Locate the cell with the specified text and output its (X, Y) center coordinate. 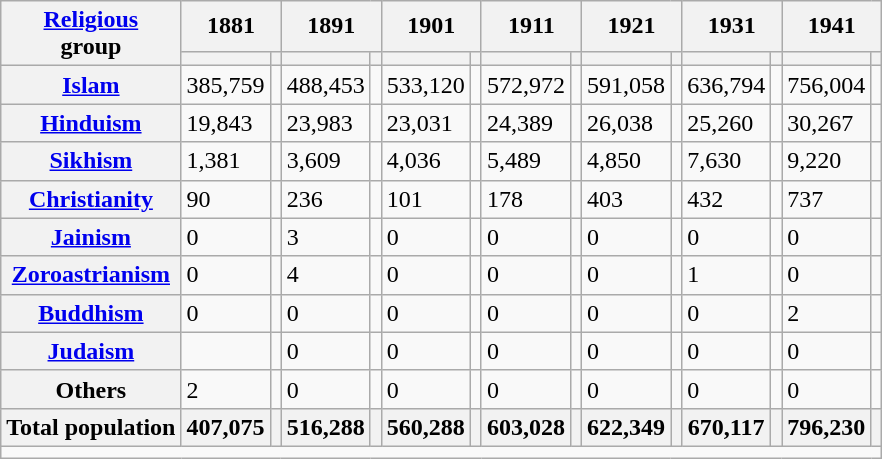
19,843 (226, 123)
9,220 (826, 161)
1,381 (226, 161)
636,794 (726, 85)
407,075 (226, 427)
Sikhism (91, 161)
3,609 (326, 161)
26,038 (626, 123)
622,349 (626, 427)
Zoroastrianism (91, 275)
1891 (331, 26)
488,453 (326, 85)
572,972 (526, 85)
Total population (91, 427)
533,120 (426, 85)
23,031 (426, 123)
560,288 (426, 427)
796,230 (826, 427)
737 (826, 199)
3 (326, 237)
1901 (431, 26)
4,036 (426, 161)
90 (226, 199)
1931 (732, 26)
23,983 (326, 123)
4 (326, 275)
756,004 (826, 85)
603,028 (526, 427)
Islam (91, 85)
1921 (632, 26)
1 (726, 275)
Jainism (91, 237)
670,117 (726, 427)
385,759 (226, 85)
Christianity (91, 199)
30,267 (826, 123)
101 (426, 199)
1941 (832, 26)
5,489 (526, 161)
Others (91, 389)
4,850 (626, 161)
Religiousgroup (91, 34)
236 (326, 199)
7,630 (726, 161)
24,389 (526, 123)
1911 (531, 26)
591,058 (626, 85)
Buddhism (91, 313)
178 (526, 199)
432 (726, 199)
Hinduism (91, 123)
Judaism (91, 351)
516,288 (326, 427)
25,260 (726, 123)
1881 (231, 26)
403 (626, 199)
